Output the [X, Y] coordinate of the center of the cell containing the given text.  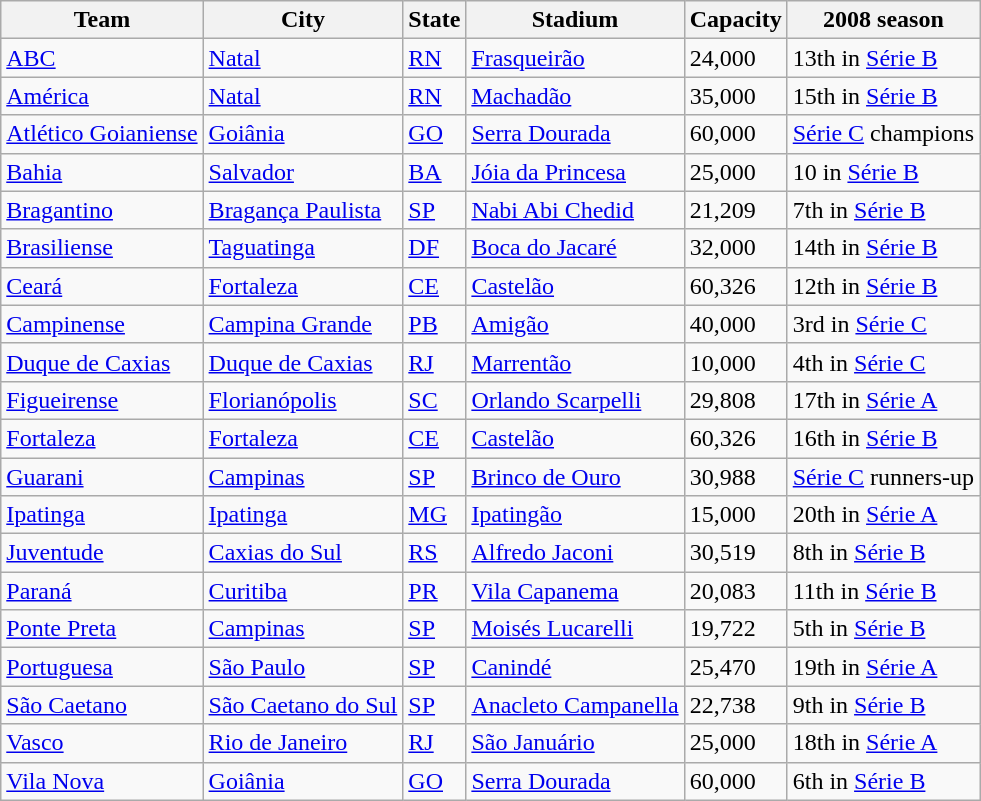
40,000 [736, 324]
BA [434, 172]
Vila Capanema [575, 591]
Atlético Goianiense [102, 134]
Anacleto Campanella [575, 705]
12th in Série B [883, 286]
Rio de Janeiro [303, 743]
30,519 [736, 553]
São Januário [575, 743]
Ipatingão [575, 515]
Alfredo Jaconi [575, 553]
6th in Série B [883, 781]
Florianópolis [303, 400]
Série C champions [883, 134]
24,000 [736, 58]
18th in Série A [883, 743]
Brasiliense [102, 248]
8th in Série B [883, 553]
Vila Nova [102, 781]
35,000 [736, 96]
19,722 [736, 629]
RS [434, 553]
São Paulo [303, 667]
Team [102, 20]
Nabi Abi Chedid [575, 210]
22,738 [736, 705]
Bragantino [102, 210]
Brinco de Ouro [575, 477]
Guarani [102, 477]
10 in Série B [883, 172]
Juventude [102, 553]
Marrentão [575, 362]
25,470 [736, 667]
São Caetano [102, 705]
Curitiba [303, 591]
DF [434, 248]
Capacity [736, 20]
Boca do Jacaré [575, 248]
7th in Série B [883, 210]
9th in Série B [883, 705]
3rd in Série C [883, 324]
15th in Série B [883, 96]
Jóia da Princesa [575, 172]
Amigão [575, 324]
Machadão [575, 96]
Stadium [575, 20]
Moisés Lucarelli [575, 629]
São Caetano do Sul [303, 705]
Salvador [303, 172]
20,083 [736, 591]
32,000 [736, 248]
Ceará [102, 286]
Bragança Paulista [303, 210]
11th in Série B [883, 591]
5th in Série B [883, 629]
PB [434, 324]
15,000 [736, 515]
30,988 [736, 477]
17th in Série A [883, 400]
ABC [102, 58]
Campinense [102, 324]
SC [434, 400]
13th in Série B [883, 58]
Vasco [102, 743]
Orlando Scarpelli [575, 400]
Frasqueirão [575, 58]
PR [434, 591]
State [434, 20]
Portuguesa [102, 667]
Bahia [102, 172]
Taguatinga [303, 248]
4th in Série C [883, 362]
14th in Série B [883, 248]
América [102, 96]
29,808 [736, 400]
Figueirense [102, 400]
2008 season [883, 20]
19th in Série A [883, 667]
Campina Grande [303, 324]
Caxias do Sul [303, 553]
20th in Série A [883, 515]
10,000 [736, 362]
Paraná [102, 591]
MG [434, 515]
City [303, 20]
Série C runners-up [883, 477]
Canindé [575, 667]
Ponte Preta [102, 629]
21,209 [736, 210]
16th in Série B [883, 438]
